From the cell containing the given text, extract its center point as [X, Y] coordinate. 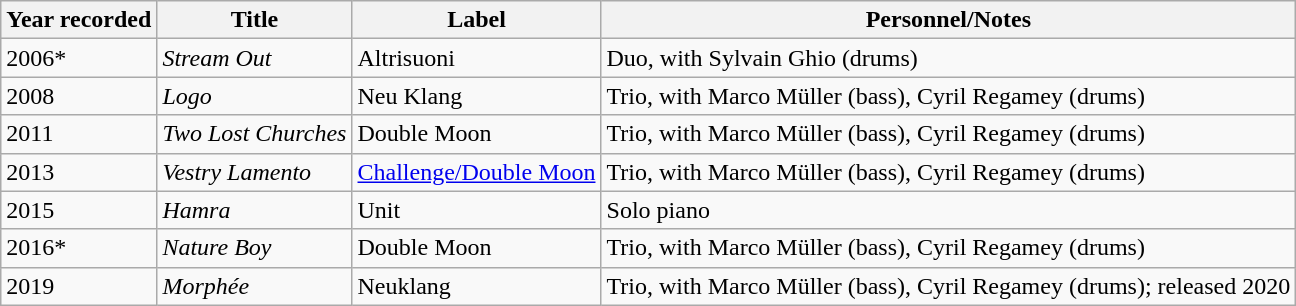
Duo, with Sylvain Ghio (drums) [948, 58]
2006* [79, 58]
Trio, with Marco Müller (bass), Cyril Regamey (drums); released 2020 [948, 286]
Unit [476, 210]
2011 [79, 134]
2013 [79, 172]
Hamra [254, 210]
2008 [79, 96]
Logo [254, 96]
Solo piano [948, 210]
Morphée [254, 286]
Title [254, 20]
Personnel/Notes [948, 20]
2019 [79, 286]
Altrisuoni [476, 58]
2015 [79, 210]
Two Lost Churches [254, 134]
Year recorded [79, 20]
Nature Boy [254, 248]
Vestry Lamento [254, 172]
Stream Out [254, 58]
Challenge/Double Moon [476, 172]
Neuklang [476, 286]
2016* [79, 248]
Label [476, 20]
Neu Klang [476, 96]
